From the cell containing the given text, extract its center point as [X, Y] coordinate. 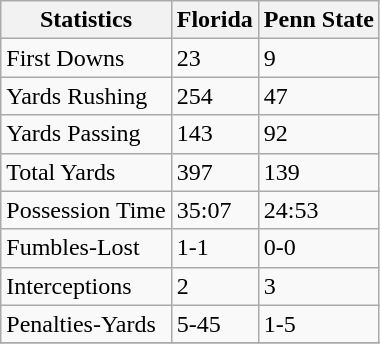
Interceptions [86, 286]
397 [214, 172]
3 [318, 286]
Penn State [318, 20]
Yards Passing [86, 134]
2 [214, 286]
139 [318, 172]
Fumbles-Lost [86, 248]
254 [214, 96]
24:53 [318, 210]
5-45 [214, 324]
Florida [214, 20]
35:07 [214, 210]
1-1 [214, 248]
Statistics [86, 20]
92 [318, 134]
0-0 [318, 248]
1-5 [318, 324]
23 [214, 58]
First Downs [86, 58]
Total Yards [86, 172]
Penalties-Yards [86, 324]
Possession Time [86, 210]
9 [318, 58]
143 [214, 134]
47 [318, 96]
Yards Rushing [86, 96]
